Detect which cell encompasses the target text, then output its [x, y] center coordinate. 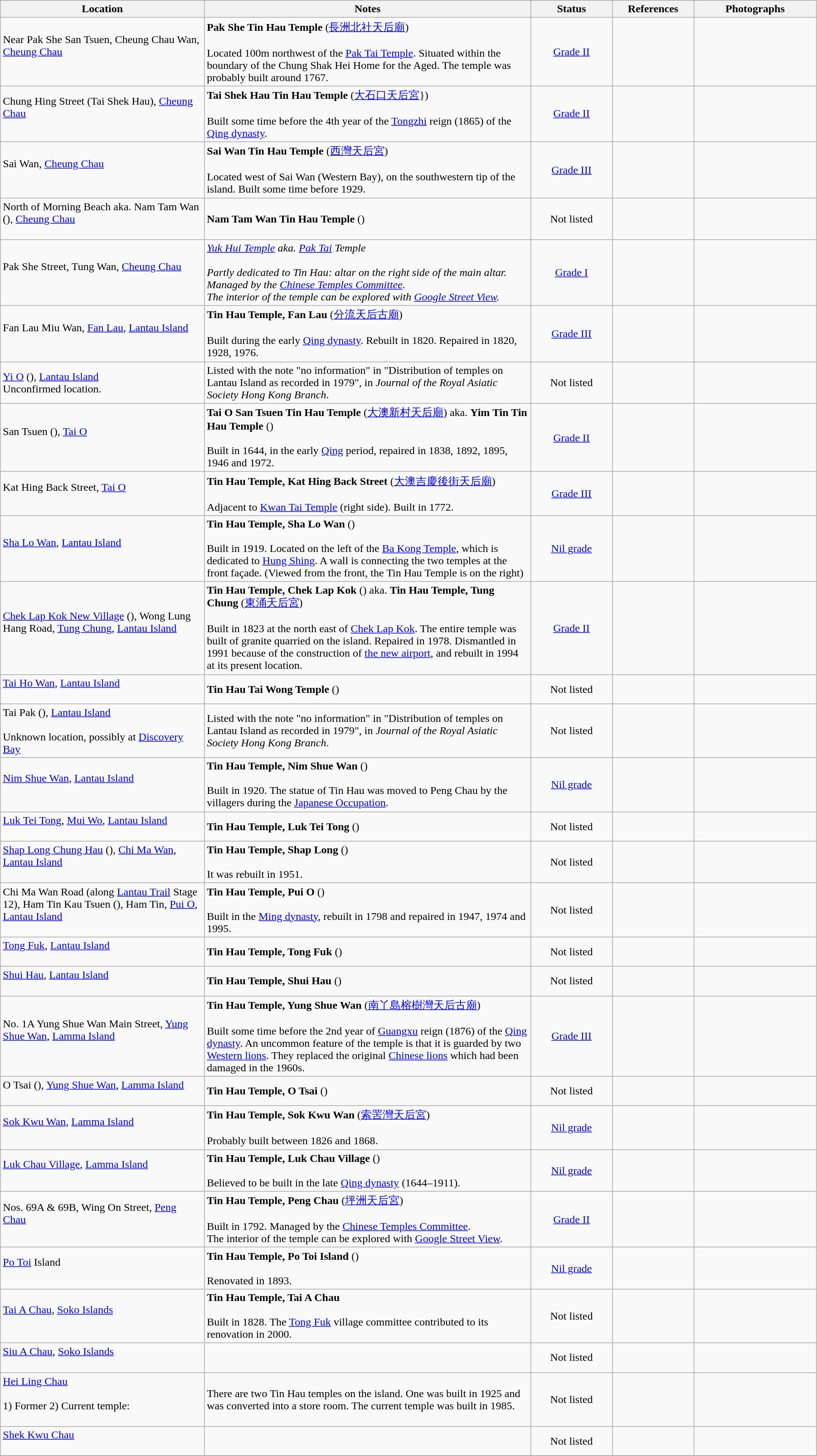
Tin Hau Temple, Nim Shue Wan ()Built in 1920. The statue of Tin Hau was moved to Peng Chau by the villagers during the Japanese Occupation. [368, 785]
Location [102, 9]
Sha Lo Wan, Lantau Island [102, 548]
Shek Kwu Chau [102, 1441]
Tin Hau Temple, Luk Tei Tong () [368, 827]
Tin Hau Temple, Tai A ChauBuilt in 1828. The Tong Fuk village committee contributed to its renovation in 2000. [368, 1316]
North of Morning Beach aka. Nam Tam Wan (), Cheung Chau [102, 218]
Tai Pak (), Lantau IslandUnknown location, possibly at Discovery Bay [102, 730]
Sai Wan, Cheung Chau [102, 170]
O Tsai (), Yung Shue Wan, Lamma Island [102, 1091]
Luk Tei Tong, Mui Wo, Lantau Island [102, 827]
Tin Hau Temple, Shui Hau () [368, 981]
Tin Hau Temple, Kat Hing Back Street (大澳吉慶後街天后廟)Adjacent to Kwan Tai Temple (right side). Built in 1772. [368, 494]
Tai Shek Hau Tin Hau Temple (大石口天后宮})Built some time before the 4th year of the Tongzhi reign (1865) of the Qing dynasty. [368, 114]
Sai Wan Tin Hau Temple (西灣天后宮)Located west of Sai Wan (Western Bay), on the southwestern tip of the island. Built some time before 1929. [368, 170]
Tai Ho Wan, Lantau Island [102, 689]
Tin Hau Temple, O Tsai () [368, 1091]
Tai A Chau, Soko Islands [102, 1316]
Tin Hau Tai Wong Temple () [368, 689]
Tin Hau Temple, Po Toi Island ()Renovated in 1893. [368, 1268]
No. 1A Yung Shue Wan Main Street, Yung Shue Wan, Lamma Island [102, 1036]
Chi Ma Wan Road (along Lantau Trail Stage 12), Ham Tin Kau Tsuen (), Ham Tin, Pui O, Lantau Island [102, 910]
Nam Tam Wan Tin Hau Temple () [368, 218]
There are two Tin Hau temples on the island. One was built in 1925 and was converted into a store room. The current temple was built in 1985. [368, 1399]
Near Pak She San Tsuen, Cheung Chau Wan, Cheung Chau [102, 52]
Tin Hau Temple, Fan Lau (分流天后古廟)Built during the early Qing dynasty. Rebuilt in 1820. Repaired in 1820, 1928, 1976. [368, 334]
Tin Hau Temple, Pui O ()Built in the Ming dynasty, rebuilt in 1798 and repaired in 1947, 1974 and 1995. [368, 910]
Notes [368, 9]
Luk Chau Village, Lamma Island [102, 1171]
References [653, 9]
Siu A Chau, Soko Islands [102, 1358]
Nos. 69A & 69B, Wing On Street, Peng Chau [102, 1219]
Pak She Street, Tung Wan, Cheung Chau [102, 273]
Tin Hau Temple, Sok Kwu Wan (索罟灣天后宮)Probably built between 1826 and 1868. [368, 1127]
Hei Ling Chau1) Former 2) Current temple: [102, 1399]
Tin Hau Temple, Tong Fuk () [368, 952]
Tong Fuk, Lantau Island [102, 952]
Grade I [572, 273]
Kat Hing Back Street, Tai O [102, 494]
Nim Shue Wan, Lantau Island [102, 785]
Status [572, 9]
Fan Lau Miu Wan, Fan Lau, Lantau Island [102, 334]
Chek Lap Kok New Village (), Wong Lung Hang Road, Tung Chung, Lantau Island [102, 628]
Shap Long Chung Hau (), Chi Ma Wan, Lantau Island [102, 862]
Photographs [755, 9]
San Tsuen (), Tai O [102, 438]
Chung Hing Street (Tai Shek Hau), Cheung Chau [102, 114]
Tin Hau Temple, Luk Chau Village ()Believed to be built in the late Qing dynasty (1644–1911). [368, 1171]
Sok Kwu Wan, Lamma Island [102, 1127]
Yi O (), Lantau IslandUnconfirmed location. [102, 382]
Po Toi Island [102, 1268]
Shui Hau, Lantau Island [102, 981]
Tin Hau Temple, Shap Long ()It was rebuilt in 1951. [368, 862]
